Extract the (X, Y) coordinate from the center of the cell holding the provided text.  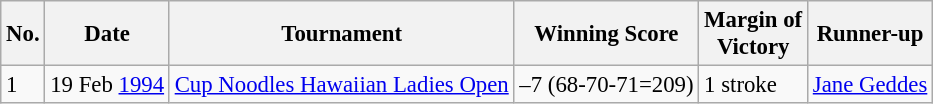
Winning Score (606, 34)
Jane Geddes (870, 85)
19 Feb 1994 (107, 85)
Date (107, 34)
Runner-up (870, 34)
Tournament (342, 34)
–7 (68-70-71=209) (606, 85)
1 (23, 85)
1 stroke (754, 85)
Margin ofVictory (754, 34)
Cup Noodles Hawaiian Ladies Open (342, 85)
No. (23, 34)
